Scan for the cell matching the given text and deliver its [x, y] coordinate at center. 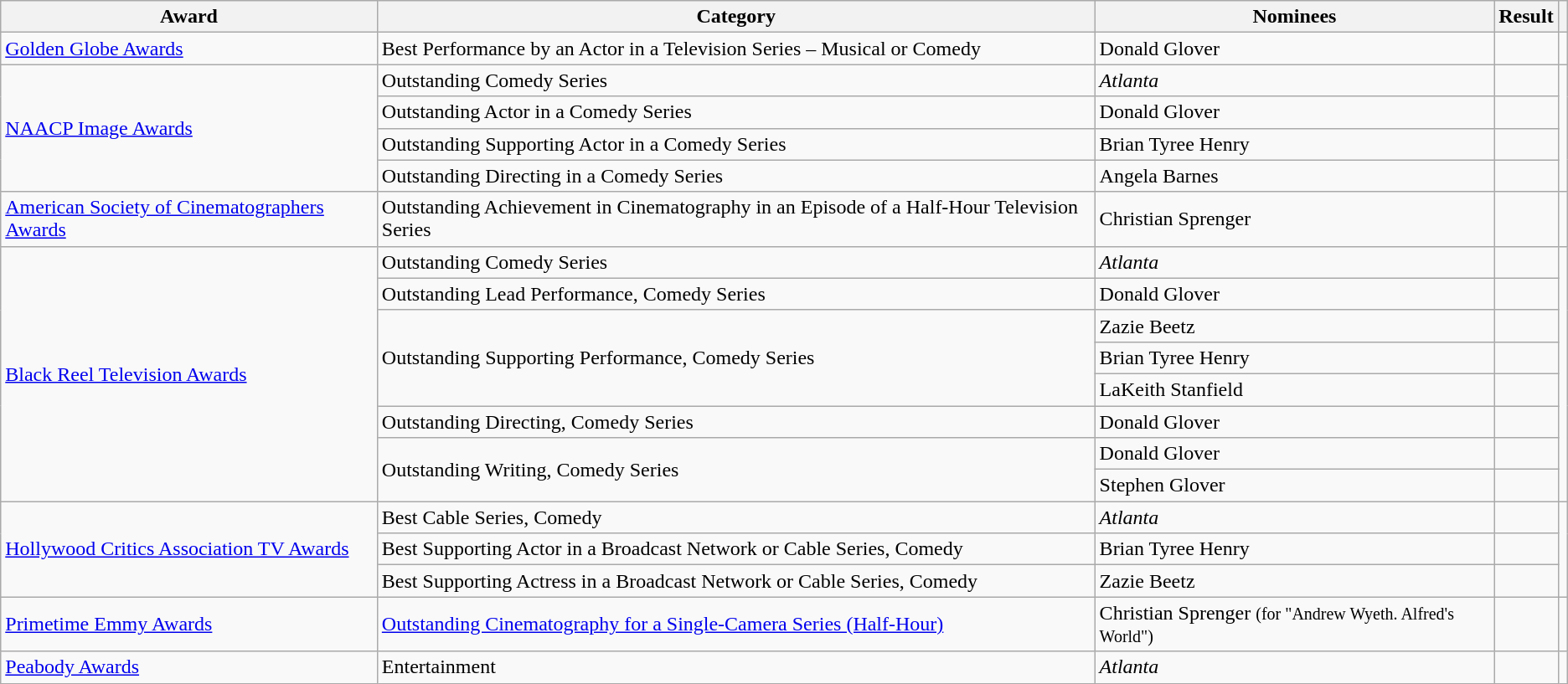
Golden Globe Awards [189, 49]
Outstanding Supporting Performance, Comedy Series [735, 357]
Outstanding Achievement in Cinematography in an Episode of a Half-Hour Television Series [735, 219]
Angela Barnes [1295, 176]
Outstanding Writing, Comedy Series [735, 470]
Outstanding Supporting Actor in a Comedy Series [735, 144]
Christian Sprenger (for "Andrew Wyeth. Alfred's World") [1295, 625]
Outstanding Directing in a Comedy Series [735, 176]
Best Performance by an Actor in a Television Series – Musical or Comedy [735, 49]
Outstanding Cinematography for a Single-Camera Series (Half-Hour) [735, 625]
Outstanding Directing, Comedy Series [735, 421]
Peabody Awards [189, 667]
Best Supporting Actress in a Broadcast Network or Cable Series, Comedy [735, 581]
Outstanding Lead Performance, Comedy Series [735, 294]
Nominees [1295, 17]
Christian Sprenger [1295, 219]
Result [1526, 17]
Award [189, 17]
Hollywood Critics Association TV Awards [189, 549]
Entertainment [735, 667]
Best Supporting Actor in a Broadcast Network or Cable Series, Comedy [735, 549]
Category [735, 17]
Black Reel Television Awards [189, 373]
Outstanding Actor in a Comedy Series [735, 112]
LaKeith Stanfield [1295, 389]
Best Cable Series, Comedy [735, 517]
Primetime Emmy Awards [189, 625]
American Society of Cinematographers Awards [189, 219]
Stephen Glover [1295, 486]
NAACP Image Awards [189, 128]
